Capture the cell that displays the provided text and extract its (X, Y) central coordinate. 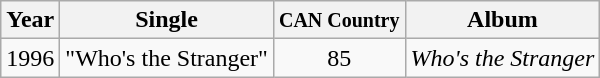
Who's the Stranger (502, 58)
1996 (30, 58)
CAN Country (339, 20)
Album (502, 20)
Year (30, 20)
"Who's the Stranger" (167, 58)
Single (167, 20)
85 (339, 58)
